Provide the (X, Y) coordinate of the cell's center where the given text is located.  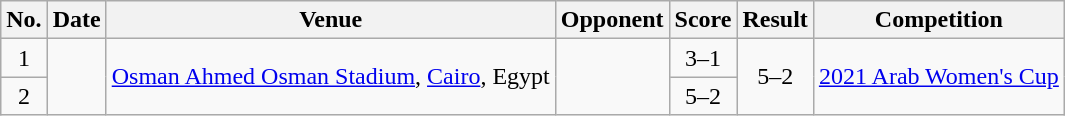
Venue (330, 20)
1 (24, 58)
2021 Arab Women's Cup (938, 77)
Competition (938, 20)
Opponent (612, 20)
No. (24, 20)
3–1 (703, 58)
Result (775, 20)
Score (703, 20)
2 (24, 96)
Date (76, 20)
Osman Ahmed Osman Stadium, Cairo, Egypt (330, 77)
